Pinpoint the cell where the given text exists, returning its [x, y] midpoint coordinate. 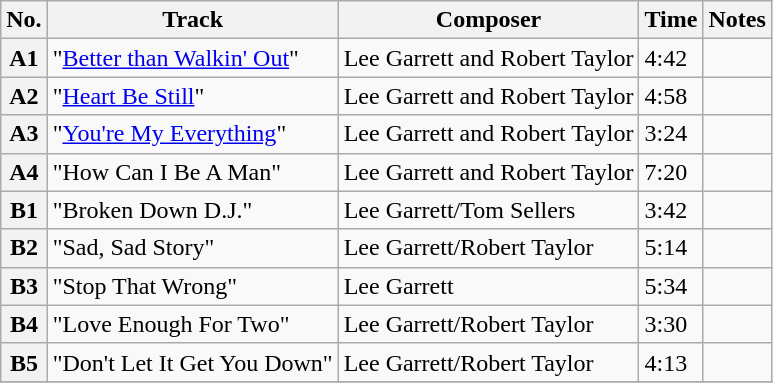
Track [192, 20]
"Don't Let It Get You Down" [192, 362]
A1 [24, 58]
Time [671, 20]
4:13 [671, 362]
B1 [24, 210]
3:30 [671, 324]
Notes [737, 20]
5:34 [671, 286]
Lee Garrett [488, 286]
"How Can I Be A Man" [192, 172]
Lee Garrett/Tom Sellers [488, 210]
Composer [488, 20]
3:24 [671, 134]
5:14 [671, 248]
B4 [24, 324]
"Heart Be Still" [192, 96]
"Broken Down D.J." [192, 210]
3:42 [671, 210]
B5 [24, 362]
A3 [24, 134]
B3 [24, 286]
4:58 [671, 96]
4:42 [671, 58]
7:20 [671, 172]
"Better than Walkin' Out" [192, 58]
B2 [24, 248]
"Stop That Wrong" [192, 286]
"Sad, Sad Story" [192, 248]
A2 [24, 96]
No. [24, 20]
"Love Enough For Two" [192, 324]
"You're My Everything" [192, 134]
A4 [24, 172]
